Find where the given text appears and provide that cell's center as (x, y) coordinate. 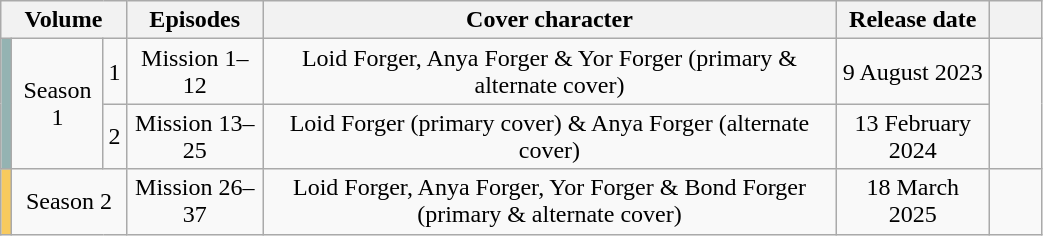
Mission 26–37 (194, 202)
2 (114, 136)
Season 2 (69, 202)
Loid Forger, Anya Forger & Yor Forger (primary & alternate cover) (549, 72)
Loid Forger, Anya Forger, Yor Forger & Bond Forger (primary & alternate cover) (549, 202)
Mission 13–25 (194, 136)
Loid Forger (primary cover) & Anya Forger (alternate cover) (549, 136)
Episodes (194, 20)
9 August 2023 (913, 72)
1 (114, 72)
13 February 2024 (913, 136)
Mission 1–12 (194, 72)
Cover character (549, 20)
Release date (913, 20)
18 March 2025 (913, 202)
Season 1 (58, 104)
Volume (64, 20)
